Pinpoint the cell where the given text exists, returning its (X, Y) midpoint coordinate. 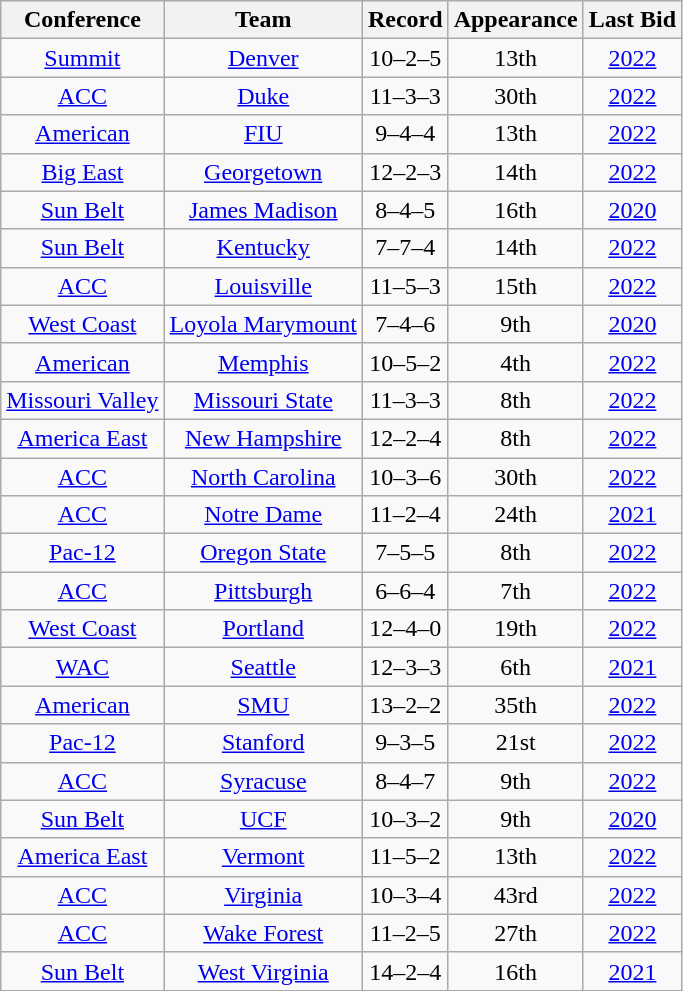
10–2–5 (405, 58)
James Madison (263, 210)
Pittsburgh (263, 591)
Seattle (263, 667)
7th (516, 591)
27th (516, 933)
7–7–4 (405, 248)
4th (516, 362)
Big East (82, 172)
Vermont (263, 857)
35th (516, 705)
21st (516, 743)
Summit (82, 58)
12–2–3 (405, 172)
Last Bid (632, 20)
7–4–6 (405, 324)
Record (405, 20)
Kentucky (263, 248)
Missouri State (263, 400)
10–3–4 (405, 895)
10–3–6 (405, 477)
Oregon State (263, 553)
North Carolina (263, 477)
11–2–4 (405, 515)
Virginia (263, 895)
Syracuse (263, 781)
10–5–2 (405, 362)
10–3–2 (405, 819)
9–4–4 (405, 134)
Missouri Valley (82, 400)
Memphis (263, 362)
Stanford (263, 743)
Appearance (516, 20)
11–5–3 (405, 286)
7–5–5 (405, 553)
6th (516, 667)
WAC (82, 667)
UCF (263, 819)
Team (263, 20)
6–6–4 (405, 591)
11–2–5 (405, 933)
11–5–2 (405, 857)
12–4–0 (405, 629)
West Virginia (263, 971)
FIU (263, 134)
Conference (82, 20)
12–3–3 (405, 667)
SMU (263, 705)
15th (516, 286)
19th (516, 629)
13–2–2 (405, 705)
14–2–4 (405, 971)
Wake Forest (263, 933)
Notre Dame (263, 515)
8–4–7 (405, 781)
8–4–5 (405, 210)
43rd (516, 895)
Portland (263, 629)
Georgetown (263, 172)
Denver (263, 58)
Duke (263, 96)
Loyola Marymount (263, 324)
24th (516, 515)
New Hampshire (263, 438)
Louisville (263, 286)
12–2–4 (405, 438)
9–3–5 (405, 743)
